Provide the (x, y) coordinate of the cell's center where the given text is located.  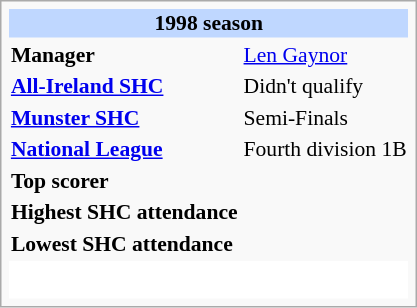
Fourth division 1B (325, 149)
All-Ireland SHC (124, 86)
Len Gaynor (325, 54)
Manager (124, 54)
Munster SHC (124, 117)
National League (124, 149)
Semi-Finals (325, 117)
Didn't qualify (325, 86)
1998 season (208, 23)
Highest SHC attendance (124, 212)
Lowest SHC attendance (124, 243)
Top scorer (124, 180)
